Extract the [X, Y] coordinate from the center of the cell holding the provided text.  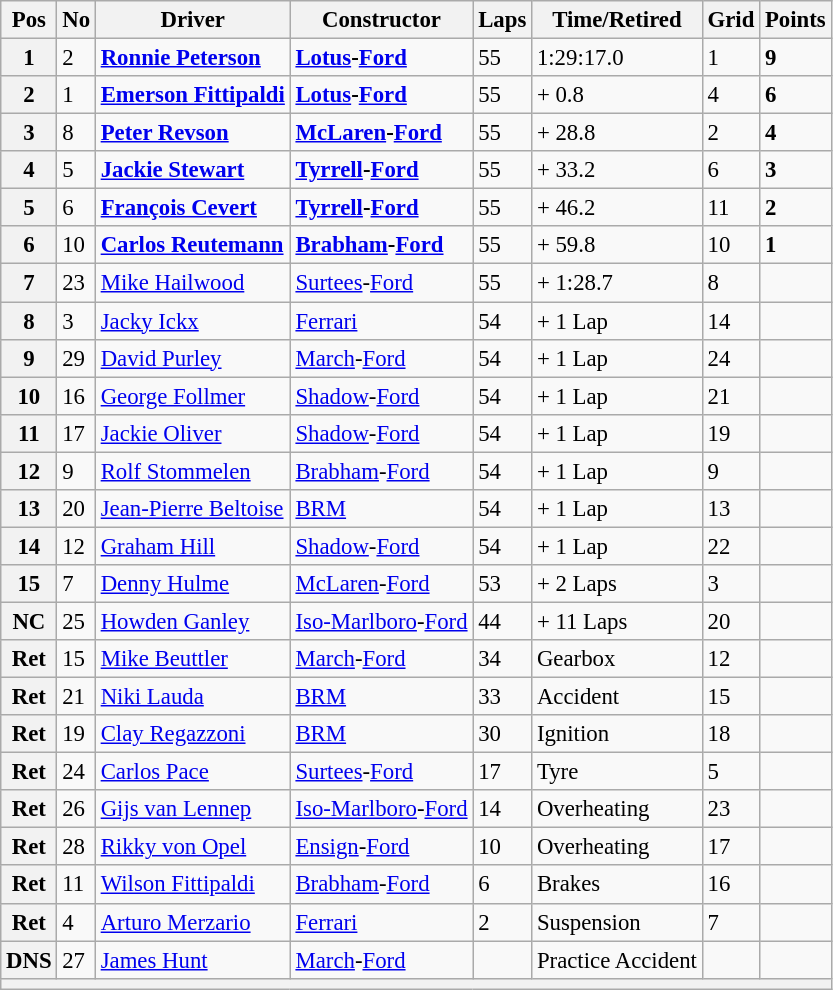
Suspension [618, 922]
Driver [192, 20]
30 [502, 734]
34 [502, 659]
+ 0.8 [618, 95]
Emerson Fittipaldi [192, 95]
Mike Beuttler [192, 659]
Practice Accident [618, 960]
James Hunt [192, 960]
+ 33.2 [618, 170]
Denny Hulme [192, 584]
+ 46.2 [618, 208]
Arturo Merzario [192, 922]
George Follmer [192, 396]
44 [502, 621]
Jacky Ickx [192, 321]
Jackie Oliver [192, 433]
28 [76, 847]
Tyre [618, 772]
Accident [618, 697]
1:29:17.0 [618, 58]
18 [730, 734]
Mike Hailwood [192, 283]
Graham Hill [192, 546]
Rikky von Opel [192, 847]
Carlos Reutemann [192, 245]
Laps [502, 20]
Pos [29, 20]
Wilson Fittipaldi [192, 885]
Gijs van Lennep [192, 809]
Ignition [618, 734]
Constructor [382, 20]
Carlos Pace [192, 772]
Brakes [618, 885]
29 [76, 358]
Ronnie Peterson [192, 58]
Jackie Stewart [192, 170]
Ensign-Ford [382, 847]
No [76, 20]
François Cevert [192, 208]
22 [730, 546]
Rolf Stommelen [192, 471]
+ 2 Laps [618, 584]
Gearbox [618, 659]
+ 59.8 [618, 245]
Points [796, 20]
Niki Lauda [192, 697]
Howden Ganley [192, 621]
Grid [730, 20]
33 [502, 697]
Time/Retired [618, 20]
27 [76, 960]
26 [76, 809]
David Purley [192, 358]
+ 11 Laps [618, 621]
Clay Regazzoni [192, 734]
Jean-Pierre Beltoise [192, 509]
DNS [29, 960]
+ 1:28.7 [618, 283]
NC [29, 621]
+ 28.8 [618, 133]
53 [502, 584]
Peter Revson [192, 133]
25 [76, 621]
